Capture the cell that displays the provided text and extract its [X, Y] central coordinate. 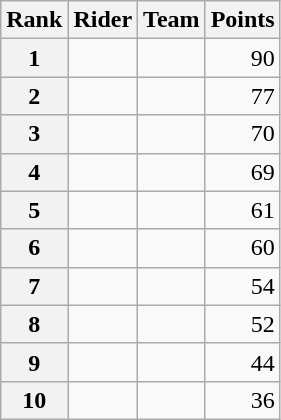
9 [34, 362]
8 [34, 324]
61 [242, 210]
Rank [34, 20]
36 [242, 400]
3 [34, 134]
Rider [103, 20]
44 [242, 362]
54 [242, 286]
Points [242, 20]
10 [34, 400]
1 [34, 58]
90 [242, 58]
52 [242, 324]
2 [34, 96]
4 [34, 172]
6 [34, 248]
69 [242, 172]
5 [34, 210]
70 [242, 134]
77 [242, 96]
7 [34, 286]
60 [242, 248]
Team [172, 20]
